Locate the cell with the specified text and output its [x, y] center coordinate. 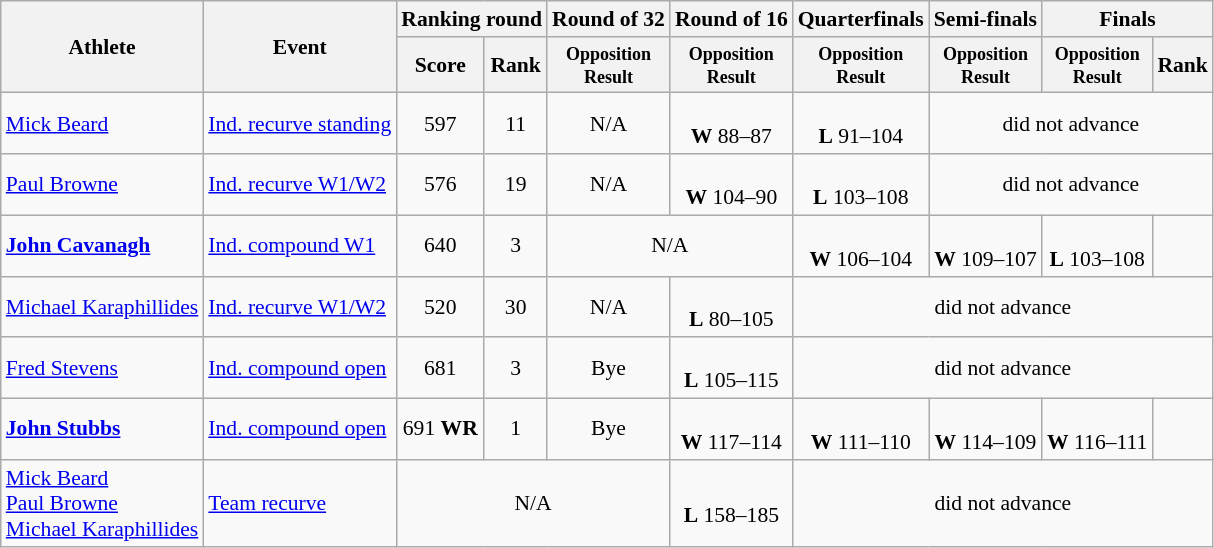
Round of 32 [608, 19]
681 [440, 368]
Team recurve [300, 504]
Fred Stevens [102, 368]
L 105–115 [732, 368]
W 104–90 [732, 184]
1 [516, 430]
30 [516, 306]
W 106–104 [861, 246]
Athlete [102, 47]
W 88–87 [732, 124]
W 117–114 [732, 430]
691 WR [440, 430]
L 158–185 [732, 504]
640 [440, 246]
Ranking round [472, 19]
Ind. recurve standing [300, 124]
Quarterfinals [861, 19]
597 [440, 124]
W 111–110 [861, 430]
Paul Browne [102, 184]
W 116–111 [1097, 430]
L 80–105 [732, 306]
W 114–109 [986, 430]
Event [300, 47]
John Stubbs [102, 430]
John Cavanagh [102, 246]
Mick Beard [102, 124]
L 91–104 [861, 124]
Round of 16 [732, 19]
Ind. compound W1 [300, 246]
11 [516, 124]
Finals [1128, 19]
Mick BeardPaul BrowneMichael Karaphillides [102, 504]
576 [440, 184]
520 [440, 306]
Score [440, 65]
19 [516, 184]
W 109–107 [986, 246]
Michael Karaphillides [102, 306]
Semi-finals [986, 19]
